Capture the cell that displays the provided text and extract its [X, Y] central coordinate. 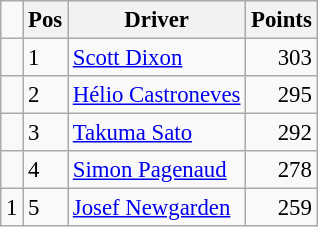
Driver [157, 20]
Pos [46, 20]
Points [282, 20]
2 [46, 95]
Hélio Castroneves [157, 95]
295 [282, 95]
5 [46, 208]
259 [282, 208]
3 [46, 133]
Josef Newgarden [157, 208]
Scott Dixon [157, 58]
303 [282, 58]
4 [46, 170]
278 [282, 170]
Simon Pagenaud [157, 170]
292 [282, 133]
Takuma Sato [157, 133]
